Locate the cell with the specified text and output its [X, Y] center coordinate. 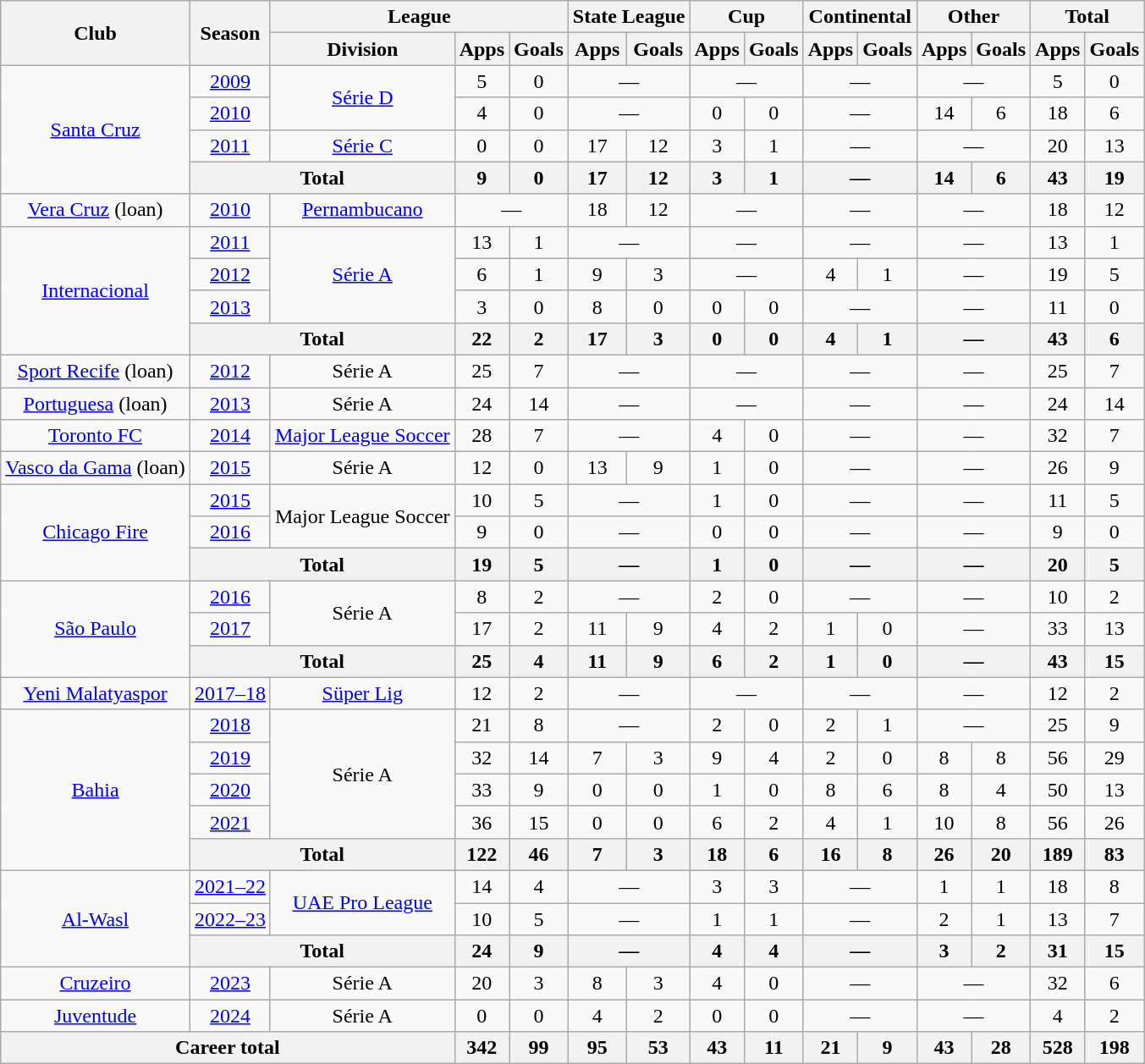
53 [658, 1048]
31 [1058, 951]
2023 [230, 984]
2024 [230, 1016]
Cup [746, 17]
Santa Cruz [96, 130]
Yeni Malatyaspor [96, 693]
Division [362, 49]
Season [230, 33]
2017–18 [230, 693]
2009 [230, 81]
Pernambucano [362, 210]
State League [629, 17]
95 [597, 1048]
22 [482, 339]
Career total [228, 1048]
528 [1058, 1048]
16 [830, 854]
2018 [230, 725]
Al-Wasl [96, 918]
2022–23 [230, 918]
Juventude [96, 1016]
122 [482, 854]
Cruzeiro [96, 984]
Club [96, 33]
Série C [362, 146]
Portuguesa (loan) [96, 404]
Sport Recife (loan) [96, 371]
99 [539, 1048]
Vasco da Gama (loan) [96, 468]
2014 [230, 436]
2021 [230, 822]
2020 [230, 790]
2019 [230, 758]
Toronto FC [96, 436]
Chicago Fire [96, 532]
São Paulo [96, 629]
Süper Lig [362, 693]
29 [1115, 758]
Other [973, 17]
2021–22 [230, 886]
Internacional [96, 290]
83 [1115, 854]
36 [482, 822]
UAE Pro League [362, 902]
League [419, 17]
198 [1115, 1048]
46 [539, 854]
50 [1058, 790]
2017 [230, 629]
Bahia [96, 790]
189 [1058, 854]
Continental [860, 17]
342 [482, 1048]
Série D [362, 97]
Vera Cruz (loan) [96, 210]
